Identify which cell holds the provided text, then report its (x, y) central coordinate. 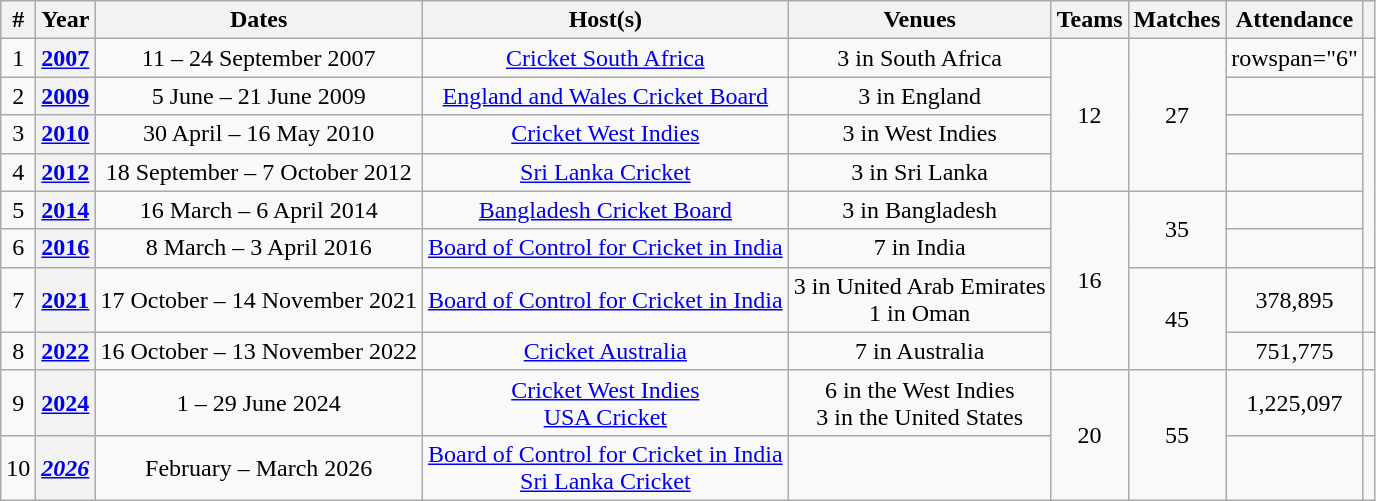
Year (66, 20)
2022 (66, 351)
Cricket Australia (606, 351)
6 in the West Indies3 in the United States (920, 402)
Board of Control for Cricket in IndiaSri Lanka Cricket (606, 468)
5 (18, 210)
35 (1177, 229)
378,895 (1295, 300)
Cricket West IndiesUSA Cricket (606, 402)
3 in Bangladesh (920, 210)
16 March – 6 April 2014 (259, 210)
1,225,097 (1295, 402)
Teams (1090, 20)
2016 (66, 248)
2014 (66, 210)
Cricket South Africa (606, 58)
Dates (259, 20)
Bangladesh Cricket Board (606, 210)
rowspan="6" (1295, 58)
11 – 24 September 2007 (259, 58)
5 June – 21 June 2009 (259, 96)
2012 (66, 172)
16 October – 13 November 2022 (259, 351)
3 in England (920, 96)
3 in West Indies (920, 134)
2007 (66, 58)
# (18, 20)
20 (1090, 435)
2026 (66, 468)
4 (18, 172)
45 (1177, 318)
Cricket West Indies (606, 134)
2024 (66, 402)
1 – 29 June 2024 (259, 402)
55 (1177, 435)
1 (18, 58)
Host(s) (606, 20)
3 in United Arab Emirates1 in Oman (920, 300)
27 (1177, 115)
7 (18, 300)
February – March 2026 (259, 468)
England and Wales Cricket Board (606, 96)
12 (1090, 115)
Venues (920, 20)
3 (18, 134)
30 April – 16 May 2010 (259, 134)
Sri Lanka Cricket (606, 172)
18 September – 7 October 2012 (259, 172)
17 October – 14 November 2021 (259, 300)
Attendance (1295, 20)
2 (18, 96)
Matches (1177, 20)
6 (18, 248)
7 in Australia (920, 351)
2009 (66, 96)
10 (18, 468)
2021 (66, 300)
2010 (66, 134)
16 (1090, 280)
3 in South Africa (920, 58)
751,775 (1295, 351)
8 March – 3 April 2016 (259, 248)
3 in Sri Lanka (920, 172)
8 (18, 351)
7 in India (920, 248)
9 (18, 402)
